Identify which cell holds the provided text, then report its [x, y] central coordinate. 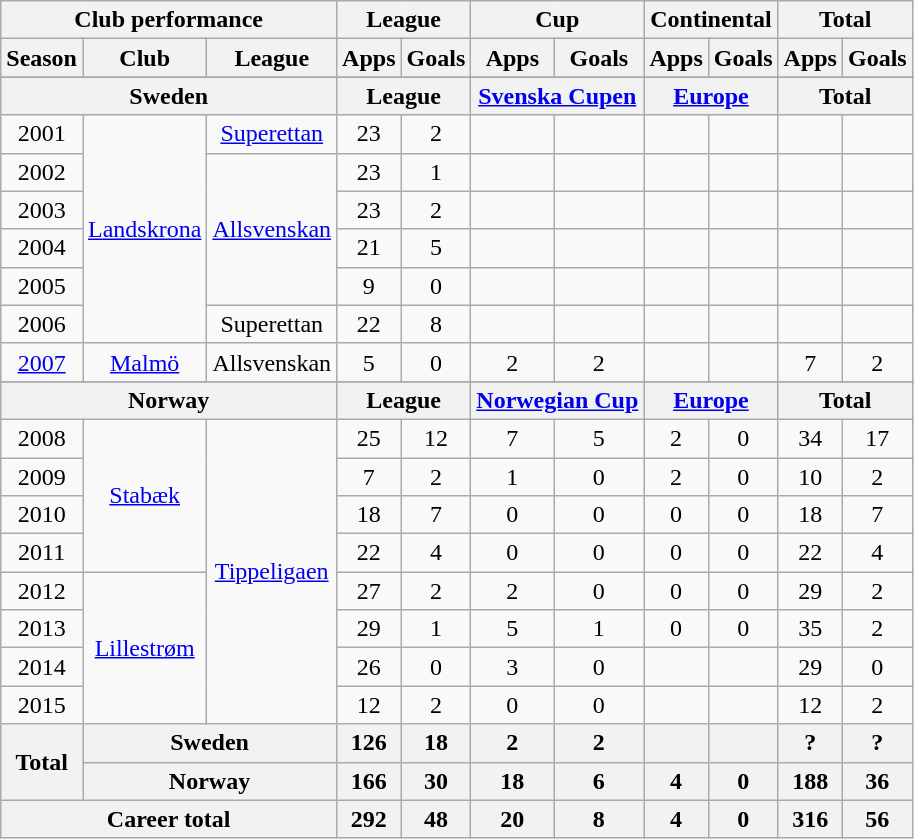
2006 [42, 324]
Svenska Cupen [558, 96]
2002 [42, 172]
34 [810, 438]
2001 [42, 134]
6 [599, 781]
17 [877, 438]
Norwegian Cup [558, 400]
25 [369, 438]
3 [512, 667]
Season [42, 58]
Continental [711, 20]
36 [877, 781]
Landskrona [144, 229]
2003 [42, 210]
Cup [558, 20]
166 [369, 781]
Club performance [169, 20]
48 [436, 819]
9 [369, 286]
2011 [42, 553]
2014 [42, 667]
2005 [42, 286]
2013 [42, 629]
316 [810, 819]
56 [877, 819]
Malmö [144, 362]
27 [369, 591]
26 [369, 667]
10 [810, 477]
2010 [42, 515]
30 [436, 781]
35 [810, 629]
292 [369, 819]
Stabæk [144, 495]
Lillestrøm [144, 648]
2008 [42, 438]
2004 [42, 248]
2015 [42, 705]
Tippeligaen [272, 571]
20 [512, 819]
21 [369, 248]
2009 [42, 477]
188 [810, 781]
126 [369, 743]
Club [144, 58]
2007 [42, 362]
2012 [42, 591]
Career total [169, 819]
